Locate the cell with the specified text and output its [X, Y] center coordinate. 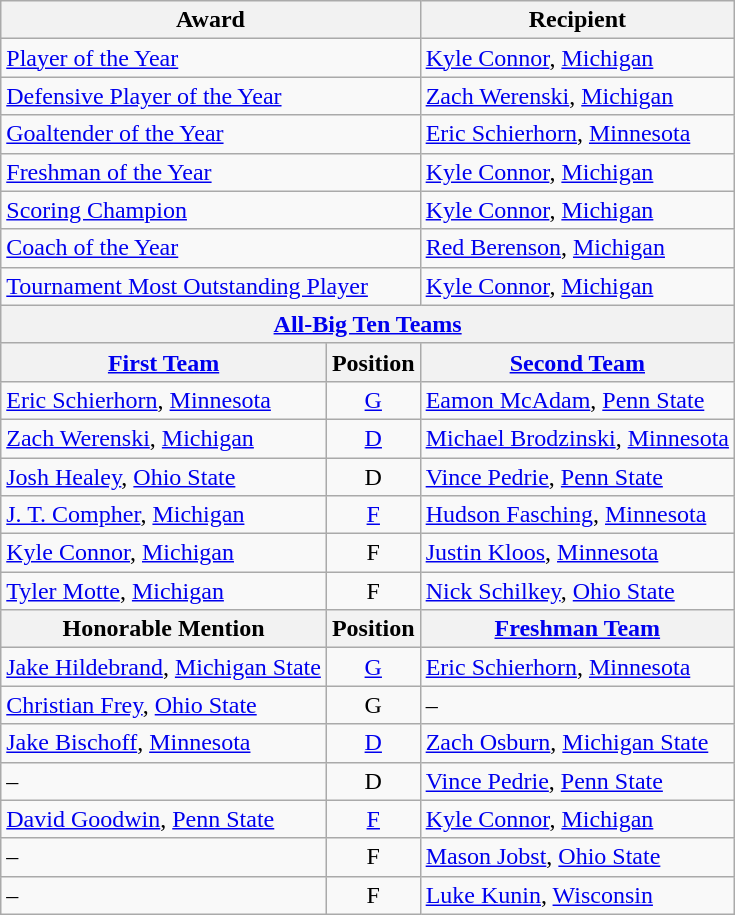
J. T. Compher, Michigan [164, 515]
Justin Kloos, Minnesota [577, 553]
Honorable Mention [164, 629]
Recipient [577, 20]
Tournament Most Outstanding Player [210, 286]
Second Team [577, 362]
Mason Jobst, Ohio State [577, 857]
Jake Hildebrand, Michigan State [164, 667]
Eamon McAdam, Penn State [577, 400]
Player of the Year [210, 58]
Goaltender of the Year [210, 134]
Nick Schilkey, Ohio State [577, 591]
Scoring Champion [210, 210]
David Goodwin, Penn State [164, 819]
Award [210, 20]
Josh Healey, Ohio State [164, 477]
Jake Bischoff, Minnesota [164, 743]
Coach of the Year [210, 248]
Michael Brodzinski, Minnesota [577, 438]
First Team [164, 362]
Hudson Fasching, Minnesota [577, 515]
Red Berenson, Michigan [577, 248]
Tyler Motte, Michigan [164, 591]
Freshman Team [577, 629]
Christian Frey, Ohio State [164, 705]
All-Big Ten Teams [368, 324]
Defensive Player of the Year [210, 96]
Freshman of the Year [210, 172]
Zach Osburn, Michigan State [577, 743]
Luke Kunin, Wisconsin [577, 895]
